Identify which cell holds the provided text, then report its [x, y] central coordinate. 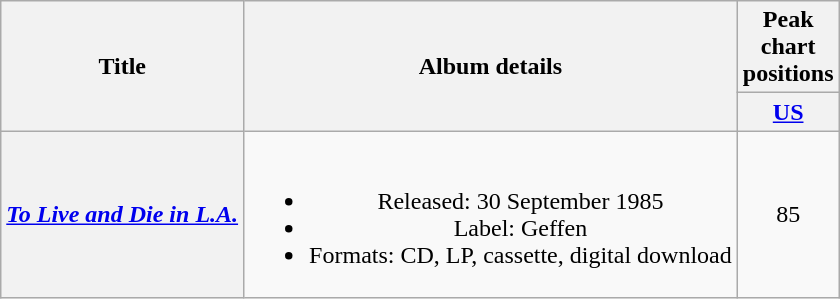
Title [122, 66]
85 [788, 214]
Album details [491, 66]
Released: 30 September 1985Label: GeffenFormats: CD, LP, cassette, digital download [491, 214]
To Live and Die in L.A. [122, 214]
US [788, 112]
Peak chart positions [788, 47]
